Search for the cell housing the specified text and yield its (x, y) center coordinate. 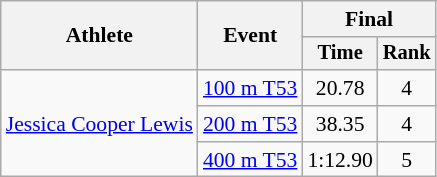
Final (368, 19)
20.78 (340, 88)
Event (250, 36)
200 m T53 (250, 124)
Athlete (100, 36)
Rank (407, 54)
38.35 (340, 124)
100 m T53 (250, 88)
Time (340, 54)
Jessica Cooper Lewis (100, 124)
